Scan for the cell matching the given text and deliver its (X, Y) coordinate at center. 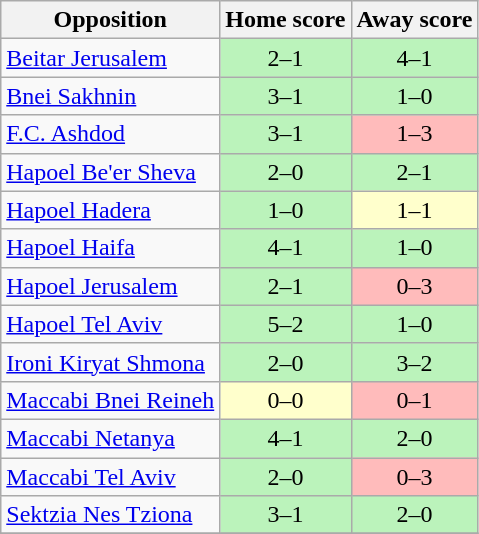
Hapoel Tel Aviv (110, 324)
Hapoel Jerusalem (110, 286)
Away score (414, 20)
Maccabi Bnei Reineh (110, 400)
Beitar Jerusalem (110, 58)
Maccabi Netanya (110, 438)
Sektzia Nes Tziona (110, 515)
Home score (286, 20)
3–2 (414, 362)
5–2 (286, 324)
Bnei Sakhnin (110, 96)
0–0 (286, 400)
0–1 (414, 400)
1–1 (414, 210)
F.C. Ashdod (110, 134)
Hapoel Be'er Sheva (110, 172)
Hapoel Haifa (110, 248)
1–3 (414, 134)
Maccabi Tel Aviv (110, 477)
Hapoel Hadera (110, 210)
Opposition (110, 20)
Ironi Kiryat Shmona (110, 362)
